From the cell containing the given text, extract its center point as (x, y) coordinate. 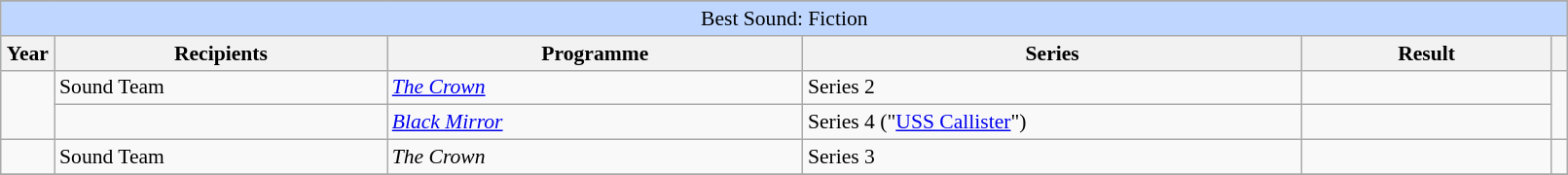
Series 4 ("USS Callister") (1053, 122)
Series (1053, 53)
Best Sound: Fiction (784, 18)
Series 2 (1053, 87)
Series 3 (1053, 157)
Black Mirror (596, 122)
Recipients (221, 53)
Result (1426, 53)
Programme (596, 53)
Year (27, 53)
